Output the [X, Y] coordinate of the center of the cell containing the given text.  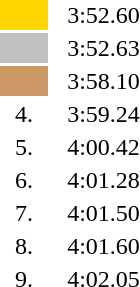
6. [24, 180]
8. [24, 246]
7. [24, 213]
4. [24, 114]
5. [24, 147]
